Pinpoint the cell where the given text exists, returning its (x, y) midpoint coordinate. 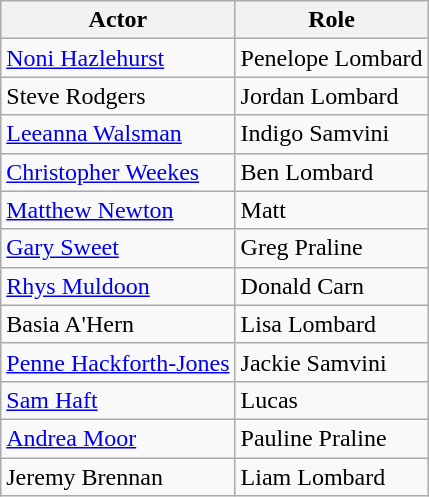
Jackie Samvini (332, 362)
Role (332, 20)
Steve Rodgers (118, 96)
Gary Sweet (118, 248)
Jeremy Brennan (118, 477)
Jordan Lombard (332, 96)
Leeanna Walsman (118, 134)
Actor (118, 20)
Basia A'Hern (118, 324)
Lucas (332, 400)
Rhys Muldoon (118, 286)
Liam Lombard (332, 477)
Penne Hackforth-Jones (118, 362)
Ben Lombard (332, 172)
Greg Praline (332, 248)
Donald Carn (332, 286)
Penelope Lombard (332, 58)
Sam Haft (118, 400)
Christopher Weekes (118, 172)
Indigo Samvini (332, 134)
Noni Hazlehurst (118, 58)
Pauline Praline (332, 438)
Matt (332, 210)
Andrea Moor (118, 438)
Matthew Newton (118, 210)
Lisa Lombard (332, 324)
